From the cell containing the given text, extract its center point as [x, y] coordinate. 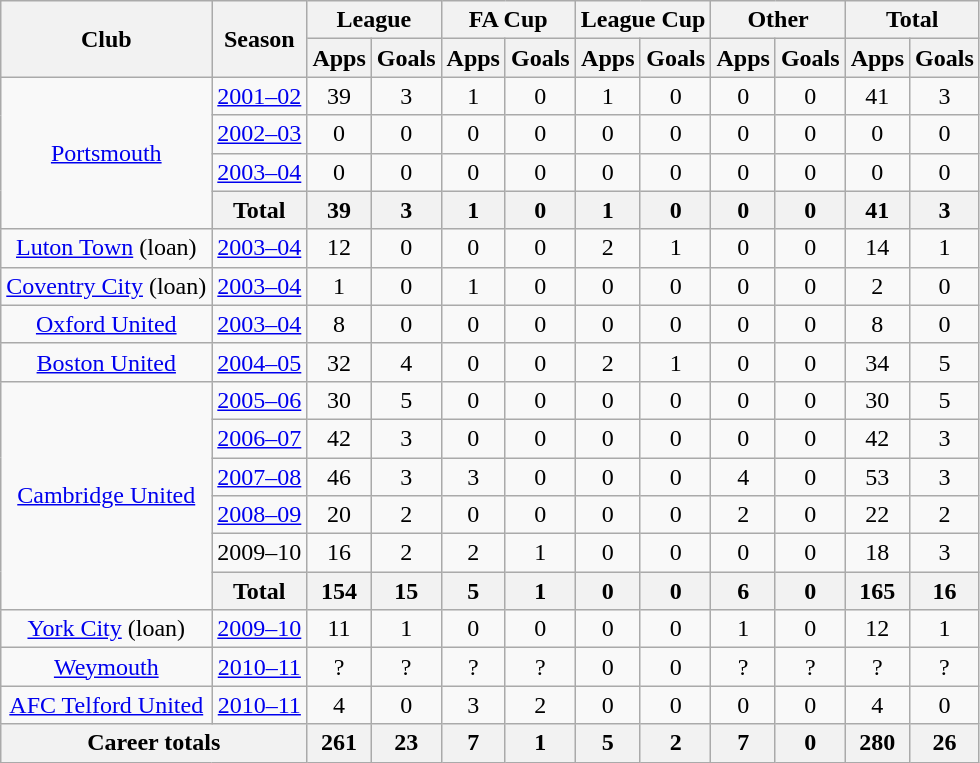
280 [877, 743]
22 [877, 515]
23 [406, 743]
FA Cup [508, 20]
Other [778, 20]
Career totals [154, 743]
165 [877, 591]
Coventry City (loan) [106, 286]
15 [406, 591]
2005–06 [260, 400]
Luton Town (loan) [106, 248]
League [374, 20]
53 [877, 477]
20 [339, 515]
League Cup [643, 20]
14 [877, 248]
261 [339, 743]
Weymouth [106, 667]
2008–09 [260, 515]
York City (loan) [106, 629]
Cambridge United [106, 495]
18 [877, 553]
AFC Telford United [106, 705]
6 [743, 591]
46 [339, 477]
2006–07 [260, 438]
2002–03 [260, 134]
154 [339, 591]
2004–05 [260, 362]
26 [945, 743]
2001–02 [260, 96]
Club [106, 39]
34 [877, 362]
32 [339, 362]
Boston United [106, 362]
Season [260, 39]
11 [339, 629]
2007–08 [260, 477]
Portsmouth [106, 153]
Oxford United [106, 324]
